Pinpoint the cell where the given text exists, returning its (x, y) midpoint coordinate. 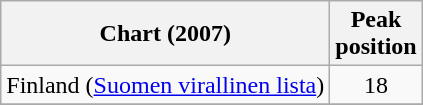
Peakposition (376, 34)
18 (376, 85)
Finland (Suomen virallinen lista) (166, 85)
Chart (2007) (166, 34)
